Extract the [x, y] coordinate from the center of the cell holding the provided text.  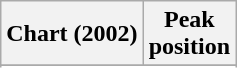
Chart (2002) [72, 34]
Peakposition [189, 34]
